Extract the (x, y) coordinate from the center of the cell holding the provided text.  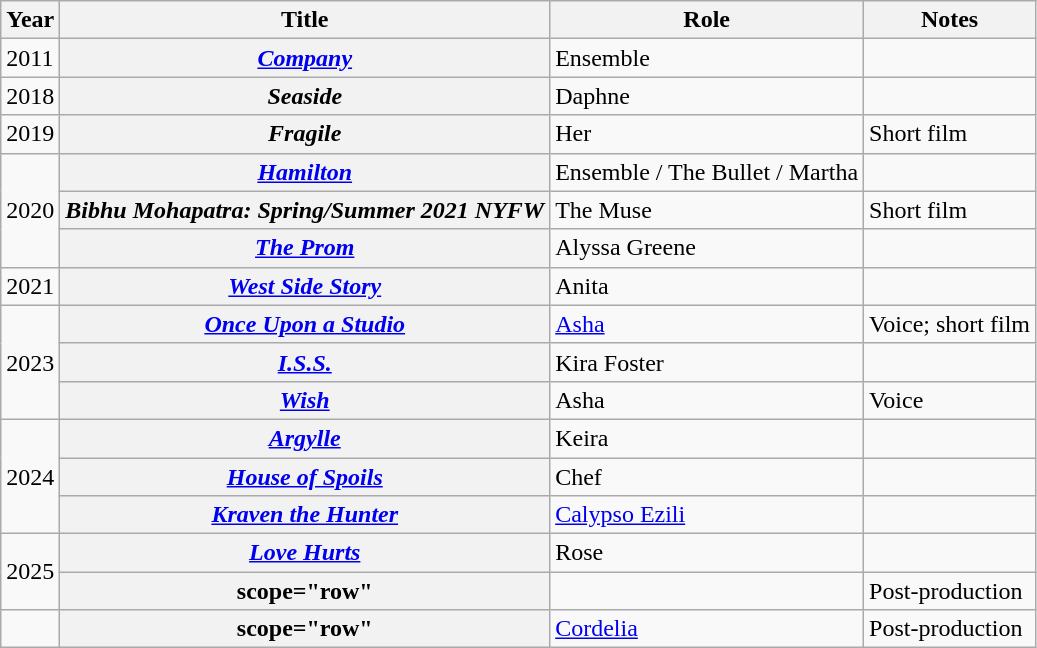
Argylle (305, 438)
Ensemble (707, 58)
The Prom (305, 248)
Kira Foster (707, 362)
2021 (30, 286)
Company (305, 58)
Voice (950, 400)
2020 (30, 210)
Title (305, 20)
Year (30, 20)
Notes (950, 20)
Voice; short film (950, 324)
Wish (305, 400)
West Side Story (305, 286)
Love Hurts (305, 553)
The Muse (707, 210)
Cordelia (707, 629)
Role (707, 20)
Alyssa Greene (707, 248)
Seaside (305, 96)
Once Upon a Studio (305, 324)
2023 (30, 362)
2019 (30, 134)
Ensemble / The Bullet / Martha (707, 172)
House of Spoils (305, 477)
Daphne (707, 96)
Fragile (305, 134)
2011 (30, 58)
2025 (30, 572)
2024 (30, 476)
Anita (707, 286)
2018 (30, 96)
Chef (707, 477)
Hamilton (305, 172)
Keira (707, 438)
Bibhu Mohapatra: Spring/Summer 2021 NYFW (305, 210)
Rose (707, 553)
Kraven the Hunter (305, 515)
Her (707, 134)
I.S.S. (305, 362)
Calypso Ezili (707, 515)
